Locate the cell with the specified text and output its (X, Y) center coordinate. 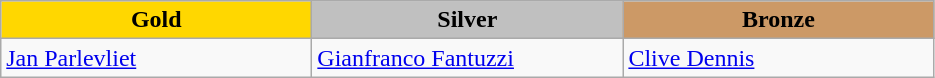
Gianfranco Fantuzzi (468, 58)
Gold (156, 20)
Bronze (778, 20)
Silver (468, 20)
Jan Parlevliet (156, 58)
Clive Dennis (778, 58)
